Scan for the cell matching the given text and deliver its (x, y) coordinate at center. 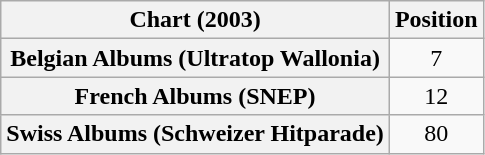
80 (436, 134)
Position (436, 20)
French Albums (SNEP) (196, 96)
Swiss Albums (Schweizer Hitparade) (196, 134)
Chart (2003) (196, 20)
12 (436, 96)
Belgian Albums (Ultratop Wallonia) (196, 58)
7 (436, 58)
